Search for the cell housing the specified text and yield its [X, Y] center coordinate. 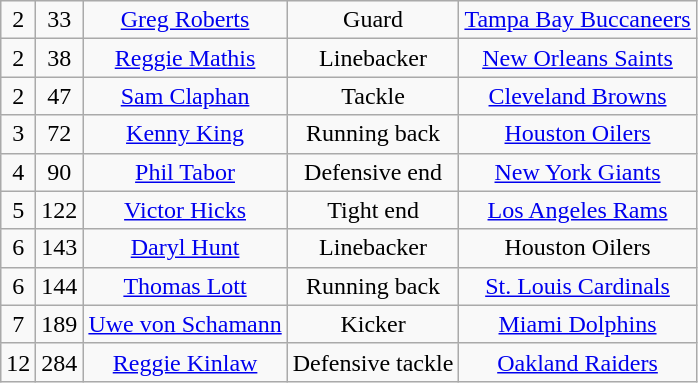
Guard [373, 20]
Phil Tabor [185, 172]
Sam Claphan [185, 96]
Tackle [373, 96]
3 [18, 134]
4 [18, 172]
7 [18, 324]
Reggie Mathis [185, 58]
Miami Dolphins [578, 324]
Los Angeles Rams [578, 210]
Defensive tackle [373, 362]
Uwe von Schamann [185, 324]
38 [60, 58]
5 [18, 210]
New York Giants [578, 172]
Defensive end [373, 172]
Victor Hicks [185, 210]
72 [60, 134]
12 [18, 362]
Oakland Raiders [578, 362]
284 [60, 362]
Greg Roberts [185, 20]
189 [60, 324]
Daryl Hunt [185, 248]
90 [60, 172]
143 [60, 248]
47 [60, 96]
St. Louis Cardinals [578, 286]
Cleveland Browns [578, 96]
Kenny King [185, 134]
Kicker [373, 324]
Tight end [373, 210]
144 [60, 286]
33 [60, 20]
New Orleans Saints [578, 58]
Thomas Lott [185, 286]
Tampa Bay Buccaneers [578, 20]
122 [60, 210]
Reggie Kinlaw [185, 362]
